Locate the cell with the specified text and output its (X, Y) center coordinate. 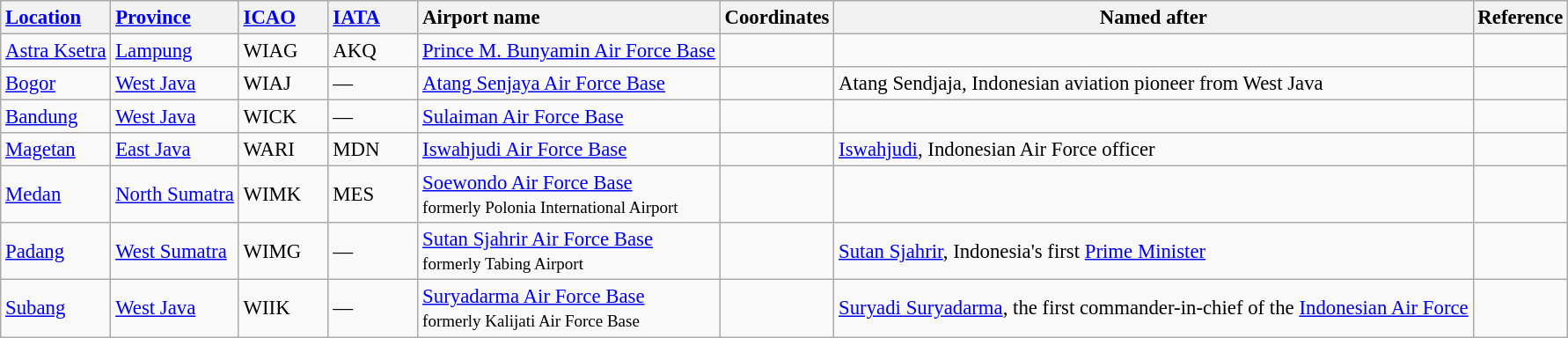
ICAO (283, 18)
East Java (174, 150)
WIIK (283, 308)
Coordinates (777, 18)
Sulaiman Air Force Base (568, 117)
Medan (56, 195)
MDN (373, 150)
Soewondo Air Force Baseformerly Polonia International Airport (568, 195)
WIAG (283, 51)
Bogor (56, 84)
Iswahjudi Air Force Base (568, 150)
WARI (283, 150)
West Sumatra (174, 252)
Suryadarma Air Force Baseformerly Kalijati Air Force Base (568, 308)
AKQ (373, 51)
North Sumatra (174, 195)
Sutan Sjahrir Air Force Baseformerly Tabing Airport (568, 252)
Astra Ksetra (56, 51)
Sutan Sjahrir, Indonesia's first Prime Minister (1154, 252)
IATA (373, 18)
MES (373, 195)
Named after (1154, 18)
WIAJ (283, 84)
Lampung (174, 51)
Padang (56, 252)
Iswahjudi, Indonesian Air Force officer (1154, 150)
Atang Senjaya Air Force Base (568, 84)
WIMK (283, 195)
Magetan (56, 150)
Atang Sendjaja, Indonesian aviation pioneer from West Java (1154, 84)
WICK (283, 117)
WIMG (283, 252)
Suryadi Suryadarma, the first commander-in-chief of the Indonesian Air Force (1154, 308)
Prince M. Bunyamin Air Force Base (568, 51)
Airport name (568, 18)
Location (56, 18)
Province (174, 18)
Bandung (56, 117)
Reference (1520, 18)
Subang (56, 308)
